Pinpoint the cell where the given text exists, returning its (X, Y) midpoint coordinate. 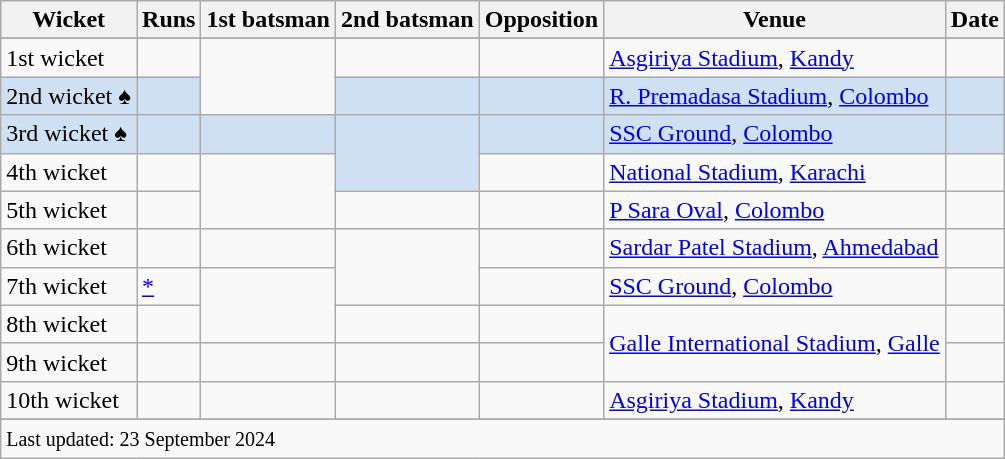
* (169, 286)
7th wicket (69, 286)
8th wicket (69, 324)
Venue (775, 20)
Wicket (69, 20)
Last updated: 23 September 2024 (503, 438)
Sardar Patel Stadium, Ahmedabad (775, 248)
P Sara Oval, Colombo (775, 210)
4th wicket (69, 172)
10th wicket (69, 400)
Opposition (541, 20)
2nd wicket ♠ (69, 96)
2nd batsman (407, 20)
Date (974, 20)
5th wicket (69, 210)
1st wicket (69, 58)
9th wicket (69, 362)
6th wicket (69, 248)
Galle International Stadium, Galle (775, 343)
3rd wicket ♠ (69, 134)
Runs (169, 20)
R. Premadasa Stadium, Colombo (775, 96)
1st batsman (268, 20)
National Stadium, Karachi (775, 172)
